Pinpoint the cell where the given text exists, returning its (X, Y) midpoint coordinate. 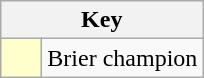
Brier champion (122, 58)
Key (102, 20)
